Return [x, y] of the center of cell containing provided text 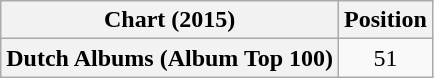
Chart (2015) [170, 20]
Dutch Albums (Album Top 100) [170, 58]
51 [386, 58]
Position [386, 20]
